Extract the [X, Y] coordinate from the center of the cell holding the provided text.  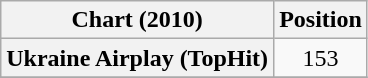
Position [321, 20]
Chart (2010) [138, 20]
Ukraine Airplay (TopHit) [138, 58]
153 [321, 58]
